Return the [X, Y] coordinate for the center point of the cell that contains the specified text.  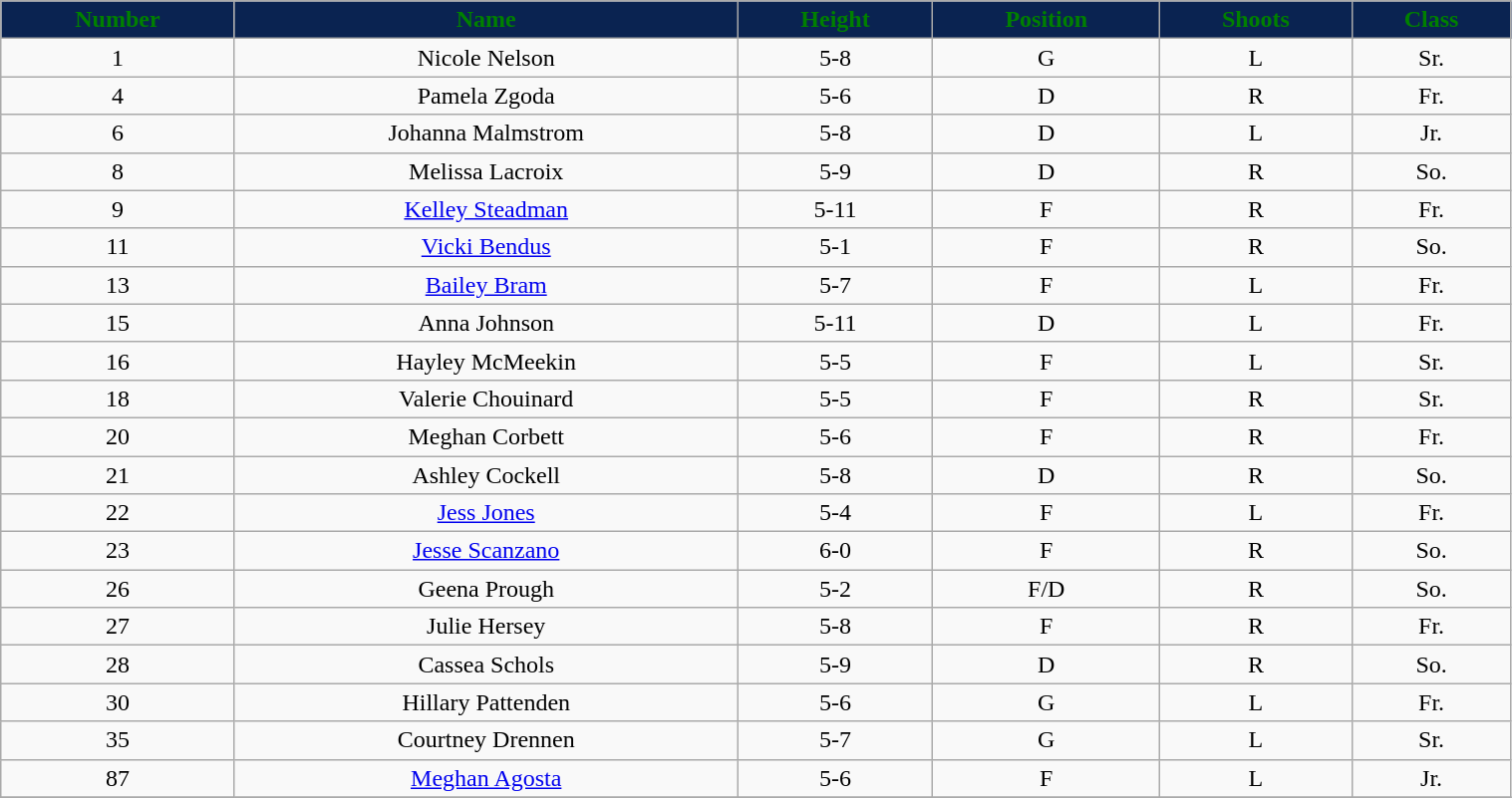
Nicole Nelson [486, 58]
13 [118, 285]
23 [118, 551]
Hayley McMeekin [486, 361]
Valerie Chouinard [486, 399]
Bailey Bram [486, 285]
4 [118, 96]
Name [486, 20]
26 [118, 589]
22 [118, 513]
Meghan Agosta [486, 778]
15 [118, 323]
28 [118, 665]
Class [1431, 20]
21 [118, 475]
20 [118, 436]
Position [1047, 20]
11 [118, 247]
35 [118, 740]
Jess Jones [486, 513]
30 [118, 702]
Johanna Malmstrom [486, 133]
5-4 [835, 513]
Hillary Pattenden [486, 702]
Anna Johnson [486, 323]
27 [118, 627]
5-1 [835, 247]
Meghan Corbett [486, 436]
16 [118, 361]
Courtney Drennen [486, 740]
Melissa Lacroix [486, 171]
Number [118, 20]
1 [118, 58]
Kelley Steadman [486, 209]
Shoots [1256, 20]
87 [118, 778]
Julie Hersey [486, 627]
Vicki Bendus [486, 247]
Geena Prough [486, 589]
5-2 [835, 589]
6 [118, 133]
Pamela Zgoda [486, 96]
Cassea Schols [486, 665]
Jesse Scanzano [486, 551]
F/D [1047, 589]
9 [118, 209]
18 [118, 399]
Height [835, 20]
Ashley Cockell [486, 475]
8 [118, 171]
6-0 [835, 551]
